Scan for the cell matching the given text and deliver its (x, y) coordinate at center. 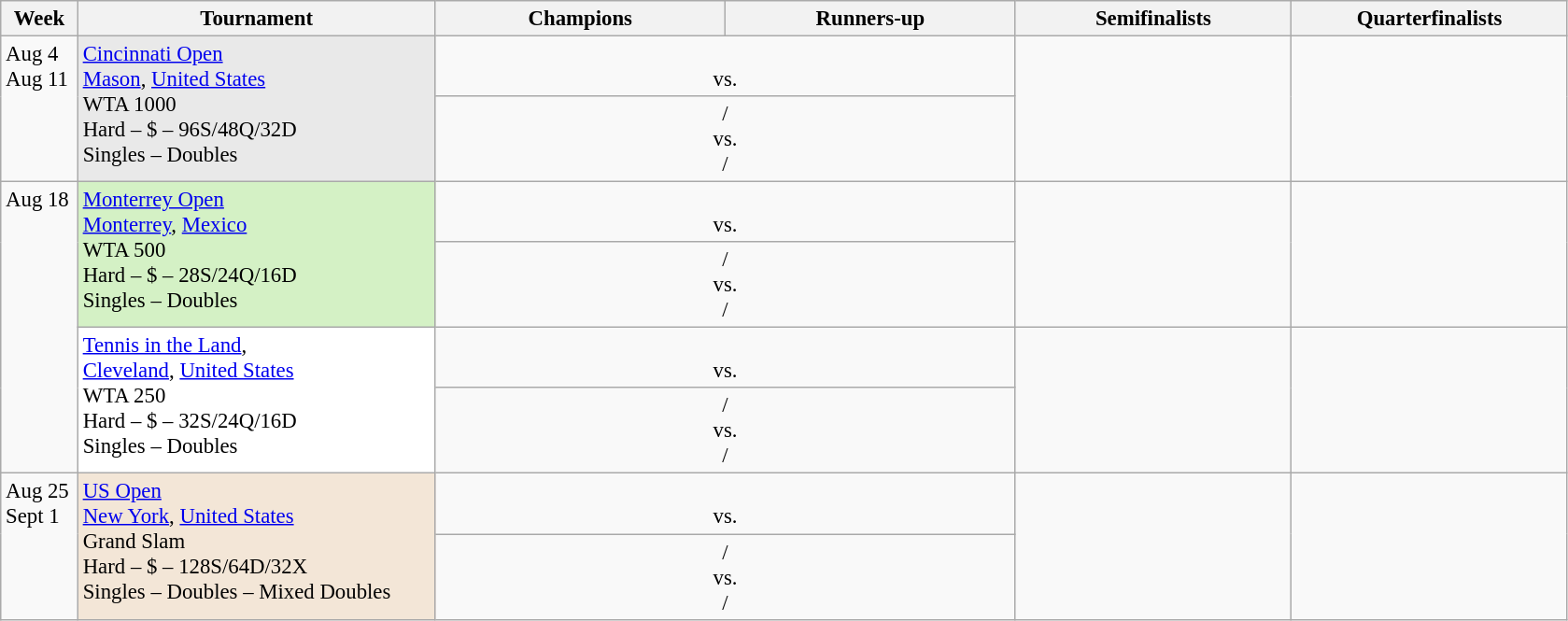
Week (39, 19)
Tournament (256, 19)
Aug 25Sept 1 (39, 546)
US OpenNew York, United StatesGrand SlamHard – $ – 128S/64D/32XSingles – Doubles – Mixed Doubles (256, 546)
Runners-up (870, 19)
Champions (581, 19)
Monterrey OpenMonterrey, MexicoWTA 500Hard – $ – 28S/24Q/16DSingles – Doubles (256, 255)
Aug 18 (39, 328)
Cincinnati OpenMason, United StatesWTA 1000Hard – $ – 96S/48Q/32DSingles – Doubles (256, 109)
Semifinalists (1153, 19)
Quarterfinalists (1430, 19)
Tennis in the Land,Cleveland, United StatesWTA 250Hard – $ – 32S/24Q/16DSingles – Doubles (256, 401)
Aug 4Aug 11 (39, 109)
